Capture the cell that displays the provided text and extract its (x, y) central coordinate. 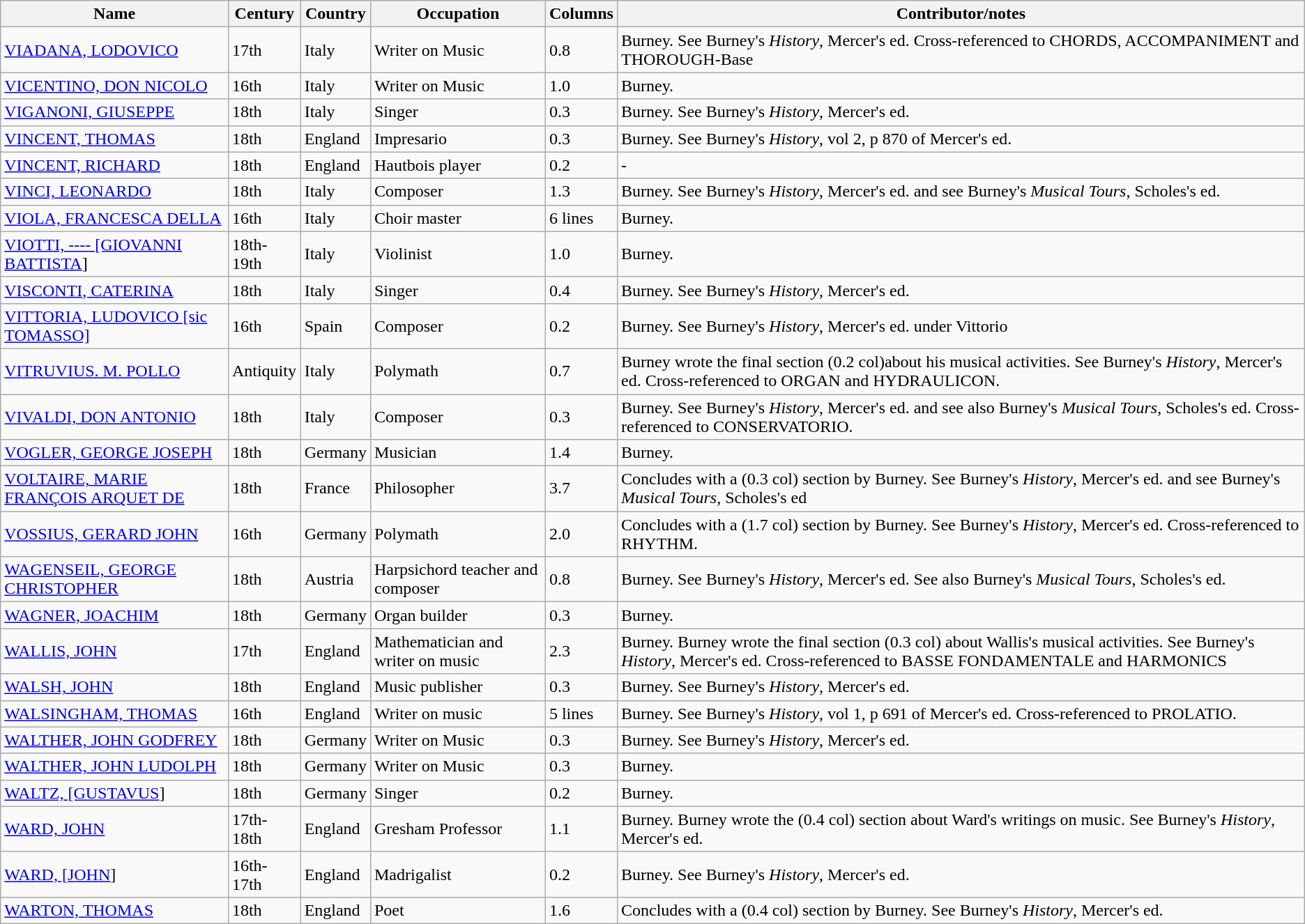
Philosopher (457, 489)
5 lines (581, 714)
WALSH, JOHN (114, 687)
2.3 (581, 651)
Burney. See Burney's History, Mercer's ed. under Vittorio (961, 326)
Gresham Professor (457, 829)
Country (335, 14)
WALTHER, JOHN LUDOLPH (114, 767)
Burney. See Burney's History, Mercer's ed. and see Burney's Musical Tours, Scholes's ed. (961, 192)
Mathematician and writer on music (457, 651)
Burney. See Burney's History, Mercer's ed. See also Burney's Musical Tours, Scholes's ed. (961, 580)
Organ builder (457, 615)
- (961, 165)
Concludes with a (1.7 col) section by Burney. See Burney's History, Mercer's ed. Cross-referenced to RHYTHM. (961, 534)
VIOTTI, ---- [GIOVANNI BATTISTA] (114, 254)
Violinist (457, 254)
VISCONTI, CATERINA (114, 290)
VINCENT, RICHARD (114, 165)
France (335, 489)
Occupation (457, 14)
Madrigalist (457, 874)
2.0 (581, 534)
6 lines (581, 218)
Columns (581, 14)
Poet (457, 910)
VOGLER, GEORGE JOSEPH (114, 453)
0.4 (581, 290)
3.7 (581, 489)
Burney. See Burney's History, Mercer's ed. and see also Burney's Musical Tours, Scholes's ed. Cross-referenced to CONSERVATORIO. (961, 417)
Austria (335, 580)
Choir master (457, 218)
1.3 (581, 192)
VITTORIA, LUDOVICO [sic TOMASSO] (114, 326)
Antiquity (264, 371)
Musician (457, 453)
VOSSIUS, GERARD JOHN (114, 534)
Burney wrote the final section (0.2 col)about his musical activities. See Burney's History, Mercer's ed. Cross-referenced to ORGAN and HYDRAULICON. (961, 371)
Spain (335, 326)
Concludes with a (0.4 col) section by Burney. See Burney's History, Mercer's ed. (961, 910)
Contributor/notes (961, 14)
WAGENSEIL, GEORGE CHRISTOPHER (114, 580)
Burney. Burney wrote the (0.4 col) section about Ward's writings on music. See Burney's History, Mercer's ed. (961, 829)
18th-19th (264, 254)
VIOLA, FRANCESCA DELLA (114, 218)
Writer on music (457, 714)
WALTZ, [GUSTAVUS] (114, 793)
VICENTINO, DON NICOLO (114, 86)
Hautbois player (457, 165)
VOLTAIRE, MARIE FRANÇOIS ARQUET DE (114, 489)
WALSINGHAM, THOMAS (114, 714)
WARTON, THOMAS (114, 910)
Century (264, 14)
Burney. See Burney's History, Mercer's ed. Cross-referenced to CHORDS, ACCOMPANIMENT and THOROUGH-Base (961, 50)
VITRUVIUS. M. POLLO (114, 371)
WARD, [JOHN] (114, 874)
Concludes with a (0.3 col) section by Burney. See Burney's History, Mercer's ed. and see Burney's Musical Tours, Scholes's ed (961, 489)
Harpsichord teacher and composer (457, 580)
Burney. See Burney's History, vol 1, p 691 of Mercer's ed. Cross-referenced to PROLATIO. (961, 714)
Name (114, 14)
VIGANONI, GIUSEPPE (114, 112)
WALLIS, JOHN (114, 651)
17th-18th (264, 829)
VIVALDI, DON ANTONIO (114, 417)
WAGNER, JOACHIM (114, 615)
1.6 (581, 910)
Impresario (457, 139)
1.1 (581, 829)
16th-17th (264, 874)
VIADANA, LODOVICO (114, 50)
VINCI, LEONARDO (114, 192)
1.4 (581, 453)
WALTHER, JOHN GODFREY (114, 740)
WARD, JOHN (114, 829)
Burney. See Burney's History, vol 2, p 870 of Mercer's ed. (961, 139)
0.7 (581, 371)
VINCENT, THOMAS (114, 139)
Music publisher (457, 687)
